Capture the cell that displays the provided text and extract its (X, Y) central coordinate. 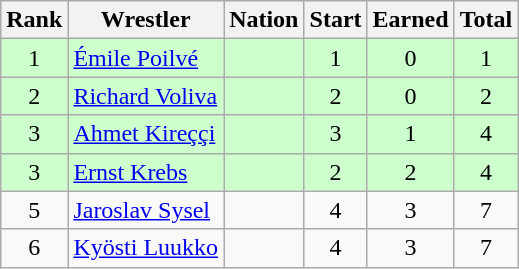
5 (34, 210)
Kyösti Luukko (146, 248)
Ernst Krebs (146, 172)
Jaroslav Sysel (146, 210)
Wrestler (146, 20)
Ahmet Kireççi (146, 134)
Émile Poilvé (146, 58)
Rank (34, 20)
Total (486, 20)
Nation (264, 20)
Earned (410, 20)
Richard Voliva (146, 96)
Start (336, 20)
6 (34, 248)
